Find where the given text appears and provide that cell's center as [X, Y] coordinate. 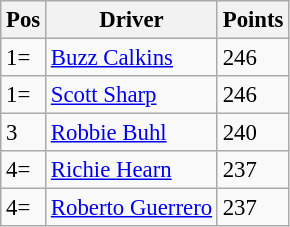
Roberto Guerrero [132, 208]
Buzz Calkins [132, 58]
240 [252, 133]
Scott Sharp [132, 95]
Points [252, 20]
3 [24, 133]
Richie Hearn [132, 170]
Robbie Buhl [132, 133]
Driver [132, 20]
Pos [24, 20]
